Capture the cell that displays the provided text and extract its (X, Y) central coordinate. 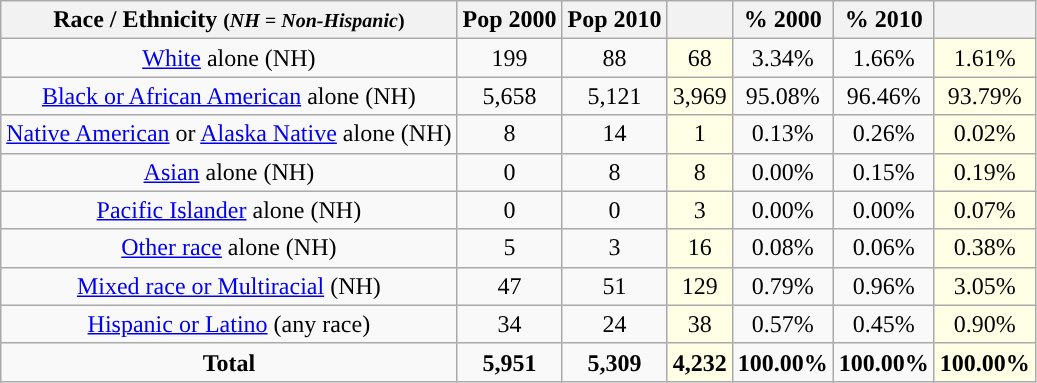
0.06% (884, 248)
0.90% (984, 324)
34 (510, 324)
0.02% (984, 134)
5,951 (510, 362)
Asian alone (NH) (229, 172)
199 (510, 58)
0.19% (984, 172)
% 2010 (884, 20)
16 (700, 248)
0.96% (884, 286)
68 (700, 58)
Native American or Alaska Native alone (NH) (229, 134)
0.08% (782, 248)
93.79% (984, 96)
% 2000 (782, 20)
5,658 (510, 96)
White alone (NH) (229, 58)
1.66% (884, 58)
51 (614, 286)
Hispanic or Latino (any race) (229, 324)
Pop 2000 (510, 20)
0.13% (782, 134)
88 (614, 58)
96.46% (884, 96)
38 (700, 324)
24 (614, 324)
47 (510, 286)
Pop 2010 (614, 20)
0.79% (782, 286)
0.38% (984, 248)
3.05% (984, 286)
Black or African American alone (NH) (229, 96)
1 (700, 134)
1.61% (984, 58)
Other race alone (NH) (229, 248)
14 (614, 134)
5,121 (614, 96)
95.08% (782, 96)
5 (510, 248)
Race / Ethnicity (NH = Non-Hispanic) (229, 20)
3,969 (700, 96)
0.45% (884, 324)
0.26% (884, 134)
0.07% (984, 210)
0.15% (884, 172)
5,309 (614, 362)
Pacific Islander alone (NH) (229, 210)
129 (700, 286)
Mixed race or Multiracial (NH) (229, 286)
Total (229, 362)
4,232 (700, 362)
3.34% (782, 58)
0.57% (782, 324)
